Return the (X, Y) coordinate for the center point of the cell that contains the specified text.  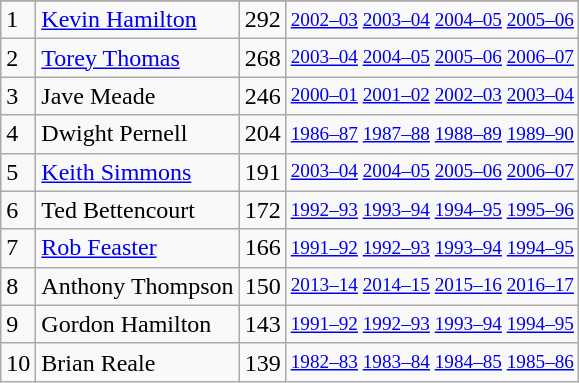
150 (262, 286)
Anthony Thompson (138, 286)
7 (18, 248)
8 (18, 286)
Jave Meade (138, 96)
Brian Reale (138, 362)
Ted Bettencourt (138, 210)
3 (18, 96)
1992–93 1993–94 1994–95 1995–96 (432, 210)
268 (262, 58)
166 (262, 248)
4 (18, 134)
2000–01 2001–02 2002–03 2003–04 (432, 96)
2013–14 2014–15 2015–16 2016–17 (432, 286)
6 (18, 210)
Torey Thomas (138, 58)
143 (262, 324)
Kevin Hamilton (138, 20)
139 (262, 362)
246 (262, 96)
2 (18, 58)
292 (262, 20)
10 (18, 362)
Dwight Pernell (138, 134)
Rob Feaster (138, 248)
1982–83 1983–84 1984–85 1985–86 (432, 362)
Keith Simmons (138, 172)
Gordon Hamilton (138, 324)
191 (262, 172)
2002–03 2003–04 2004–05 2005–06 (432, 20)
1 (18, 20)
172 (262, 210)
1986–87 1987–88 1988–89 1989–90 (432, 134)
5 (18, 172)
9 (18, 324)
204 (262, 134)
